Extract the (x, y) coordinate from the center of the cell holding the provided text.  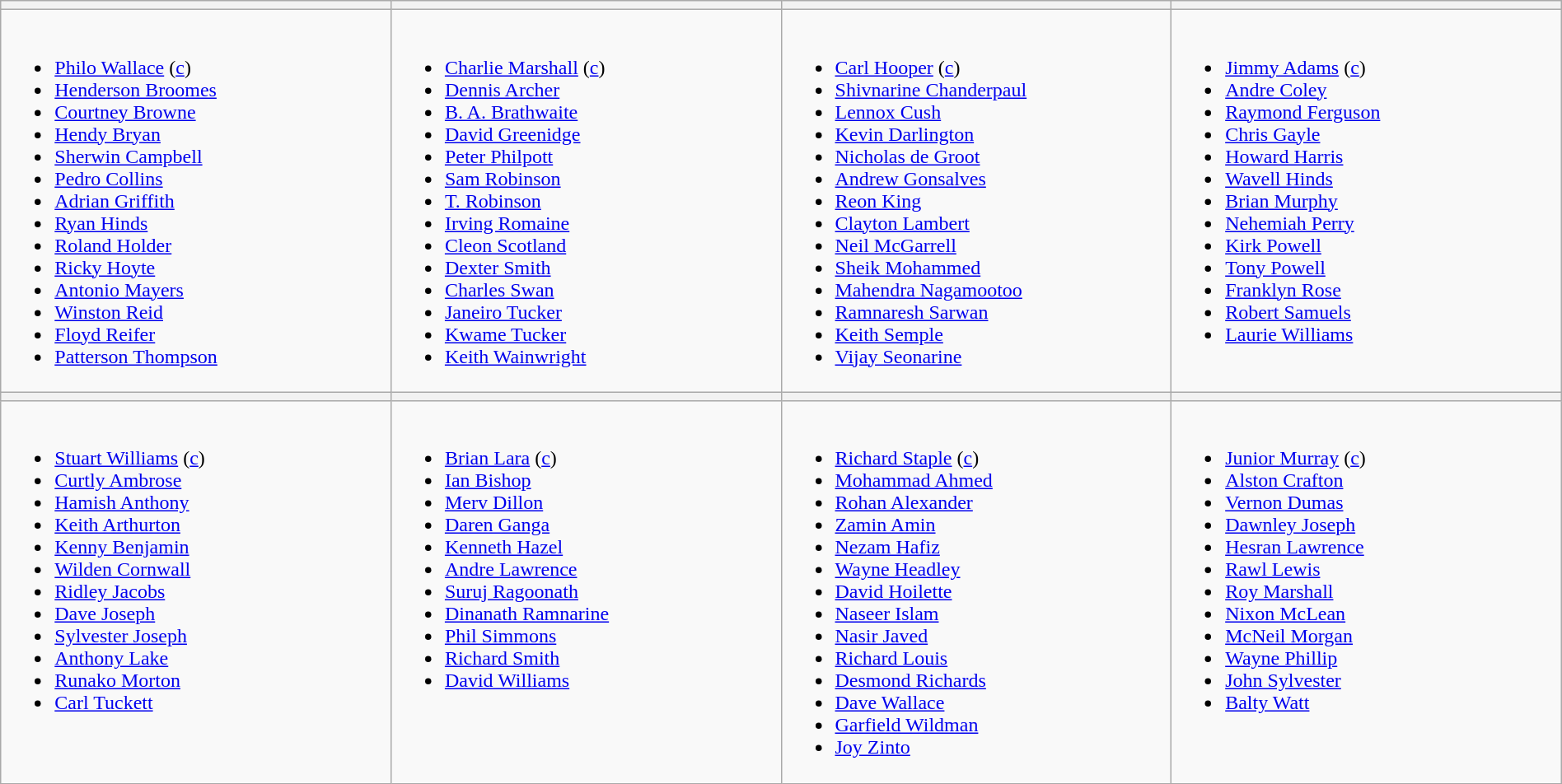
Brian Lara (c)Ian BishopMerv DillonDaren GangaKenneth HazelAndre LawrenceSuruj RagoonathDinanath RamnarinePhil SimmonsRichard SmithDavid Williams (586, 592)
